Capture the cell that displays the provided text and extract its [x, y] central coordinate. 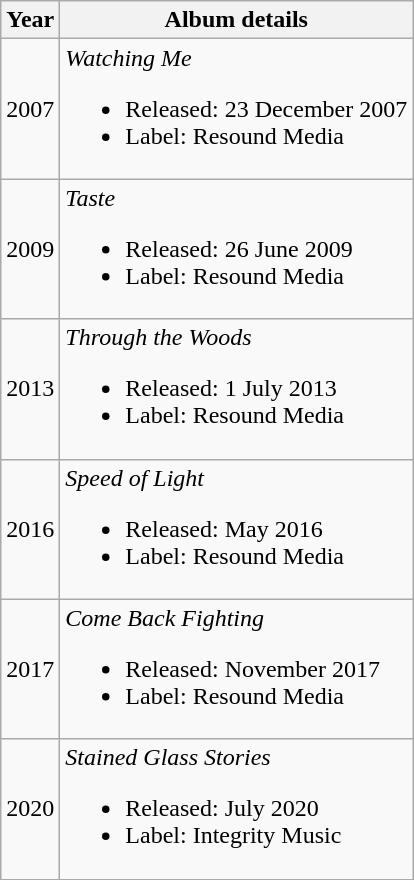
2016 [30, 529]
Watching MeReleased: 23 December 2007Label: Resound Media [236, 109]
Speed of LightReleased: May 2016Label: Resound Media [236, 529]
Stained Glass StoriesReleased: July 2020Label: Integrity Music [236, 809]
2017 [30, 669]
2007 [30, 109]
Album details [236, 20]
2013 [30, 389]
Through the WoodsReleased: 1 July 2013Label: Resound Media [236, 389]
TasteReleased: 26 June 2009Label: Resound Media [236, 249]
Year [30, 20]
Come Back FightingReleased: November 2017Label: Resound Media [236, 669]
2020 [30, 809]
2009 [30, 249]
